Detect which cell encompasses the target text, then output its (x, y) center coordinate. 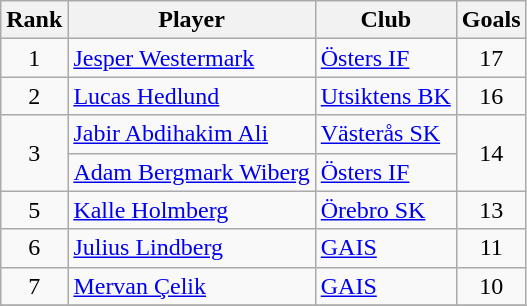
Rank (34, 20)
Jabir Abdihakim Ali (192, 134)
5 (34, 210)
Julius Lindberg (192, 248)
16 (491, 96)
17 (491, 58)
1 (34, 58)
6 (34, 248)
Västerås SK (386, 134)
7 (34, 286)
3 (34, 153)
Örebro SK (386, 210)
Adam Bergmark Wiberg (192, 172)
Mervan Çelik (192, 286)
Lucas Hedlund (192, 96)
13 (491, 210)
Kalle Holmberg (192, 210)
Player (192, 20)
Goals (491, 20)
2 (34, 96)
Jesper Westermark (192, 58)
Club (386, 20)
14 (491, 153)
10 (491, 286)
Utsiktens BK (386, 96)
11 (491, 248)
